Output the (x, y) coordinate of the center of the cell containing the given text.  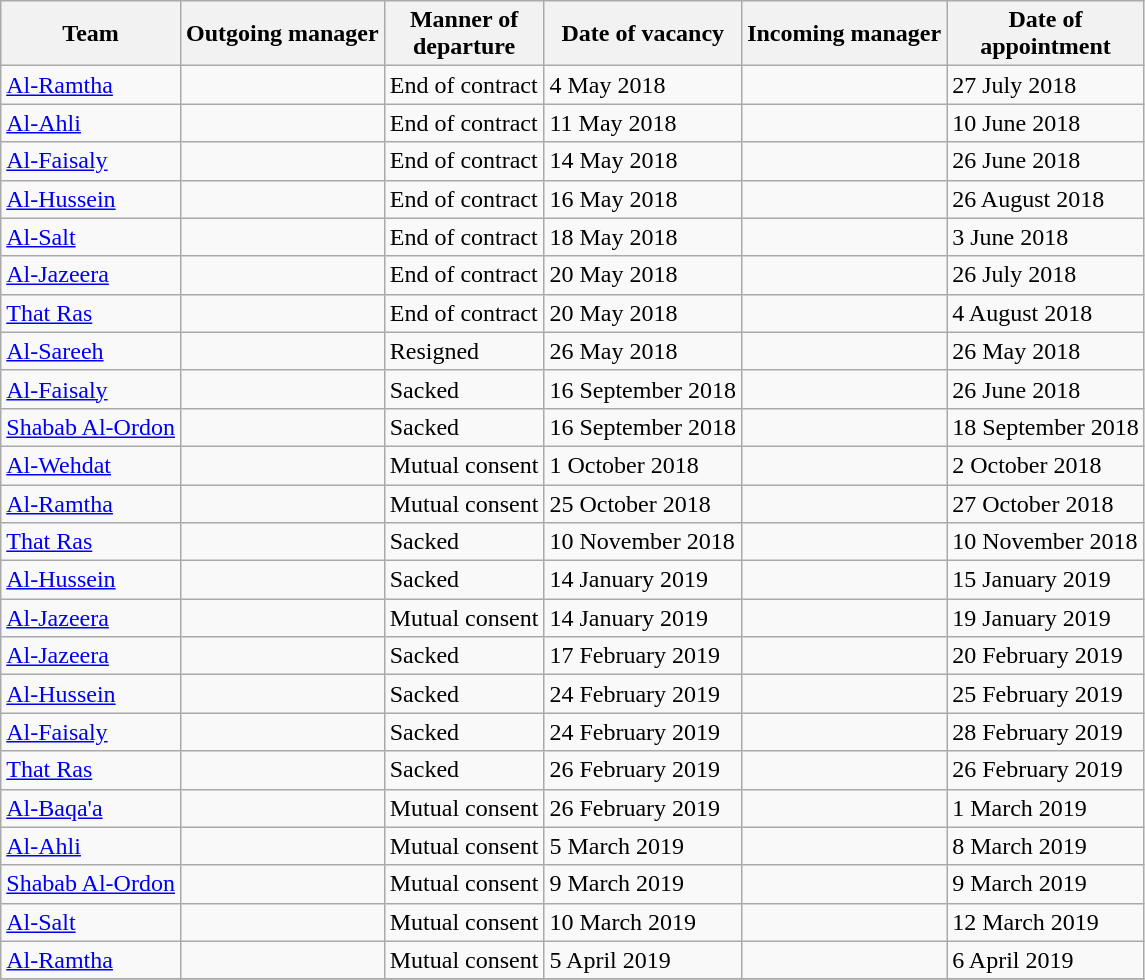
Outgoing manager (282, 34)
14 May 2018 (643, 161)
Al-Wehdat (91, 465)
Manner ofdeparture (464, 34)
19 January 2019 (1046, 618)
2 October 2018 (1046, 465)
4 May 2018 (643, 85)
Incoming manager (844, 34)
25 February 2019 (1046, 694)
5 April 2019 (643, 960)
25 October 2018 (643, 503)
18 May 2018 (643, 237)
1 March 2019 (1046, 808)
3 June 2018 (1046, 237)
10 March 2019 (643, 922)
1 October 2018 (643, 465)
16 May 2018 (643, 199)
10 June 2018 (1046, 123)
15 January 2019 (1046, 580)
Resigned (464, 351)
Al-Baqa'a (91, 808)
12 March 2019 (1046, 922)
27 July 2018 (1046, 85)
28 February 2019 (1046, 732)
Date ofappointment (1046, 34)
8 March 2019 (1046, 846)
4 August 2018 (1046, 313)
26 August 2018 (1046, 199)
18 September 2018 (1046, 427)
Al-Sareeh (91, 351)
5 March 2019 (643, 846)
Date of vacancy (643, 34)
27 October 2018 (1046, 503)
20 February 2019 (1046, 656)
17 February 2019 (643, 656)
Team (91, 34)
26 July 2018 (1046, 275)
6 April 2019 (1046, 960)
11 May 2018 (643, 123)
